From the cell containing the given text, extract its center point as (X, Y) coordinate. 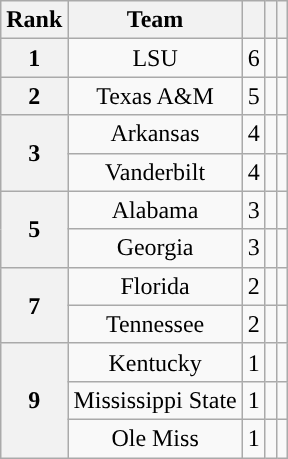
9 (34, 400)
Vanderbilt (155, 172)
Ole Miss (155, 438)
Florida (155, 286)
Rank (34, 20)
Texas A&M (155, 96)
LSU (155, 58)
Kentucky (155, 362)
7 (34, 305)
Team (155, 20)
6 (254, 58)
Alabama (155, 210)
Arkansas (155, 134)
Tennessee (155, 324)
Georgia (155, 248)
Mississippi State (155, 400)
